Output the (x, y) coordinate of the center of the cell containing the given text.  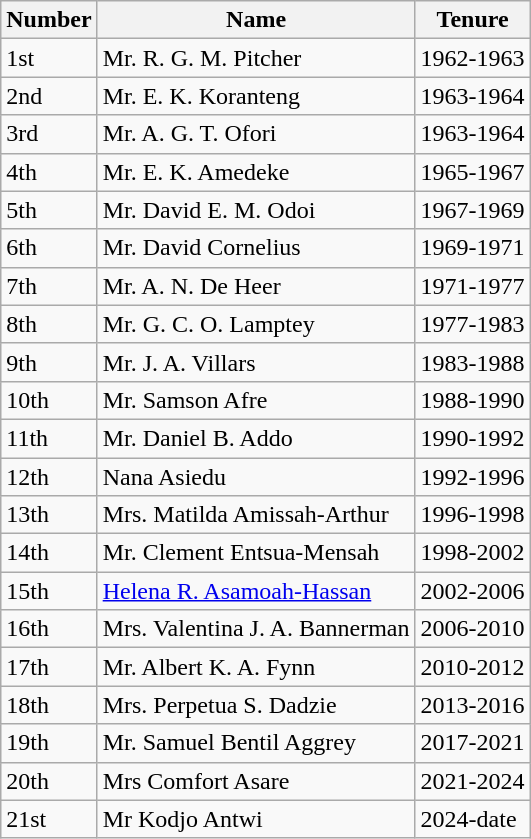
Mr. A. G. T. Ofori (256, 134)
13th (49, 515)
1977-1983 (472, 324)
Mrs. Perpetua S. Dadzie (256, 705)
1988-1990 (472, 400)
Mrs. Valentina J. A. Bannerman (256, 629)
2006-2010 (472, 629)
1969-1971 (472, 248)
5th (49, 210)
Mr. Samuel Bentil Aggrey (256, 743)
2021-2024 (472, 781)
1st (49, 58)
1990-1992 (472, 438)
1996-1998 (472, 515)
2013-2016 (472, 705)
1967-1969 (472, 210)
2017-2021 (472, 743)
11th (49, 438)
1998-2002 (472, 553)
2024-date (472, 819)
1992-1996 (472, 477)
Mr Kodjo Antwi (256, 819)
20th (49, 781)
Mr. Albert K. A. Fynn (256, 667)
8th (49, 324)
12th (49, 477)
3rd (49, 134)
2nd (49, 96)
21st (49, 819)
2010-2012 (472, 667)
9th (49, 362)
15th (49, 591)
1965-1967 (472, 172)
1962-1963 (472, 58)
18th (49, 705)
19th (49, 743)
Mr. Clement Entsua-Mensah (256, 553)
Mr. J. A. Villars (256, 362)
17th (49, 667)
10th (49, 400)
16th (49, 629)
14th (49, 553)
Nana Asiedu (256, 477)
Mr. R. G. M. Pitcher (256, 58)
Helena R. Asamoah-Hassan (256, 591)
Name (256, 20)
2002-2006 (472, 591)
Mr. Samson Afre (256, 400)
6th (49, 248)
Mr. E. K. Koranteng (256, 96)
Mr. Daniel B. Addo (256, 438)
Mr. E. K. Amedeke (256, 172)
Mr. A. N. De Heer (256, 286)
Mr. David Cornelius (256, 248)
Mrs. Matilda Amissah-Arthur (256, 515)
Mr. David E. M. Odoi (256, 210)
1971-1977 (472, 286)
Mrs Comfort Asare (256, 781)
Number (49, 20)
Mr. G. C. O. Lamptey (256, 324)
7th (49, 286)
4th (49, 172)
1983-1988 (472, 362)
Tenure (472, 20)
